Return the (x, y) coordinate for the center point of the cell that contains the specified text.  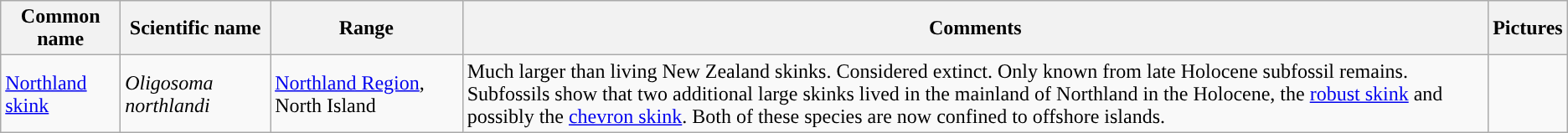
Range (367, 28)
Pictures (1528, 28)
Oligosoma northlandi (196, 94)
Scientific name (196, 28)
Northland skink (60, 94)
Common name (60, 28)
Comments (975, 28)
Northland Region, North Island (367, 94)
